Output the [x, y] coordinate of the center of the cell containing the given text.  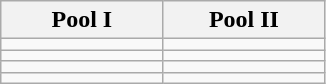
Pool I [82, 20]
Pool II [244, 20]
